Locate the cell with the specified text and output its (X, Y) center coordinate. 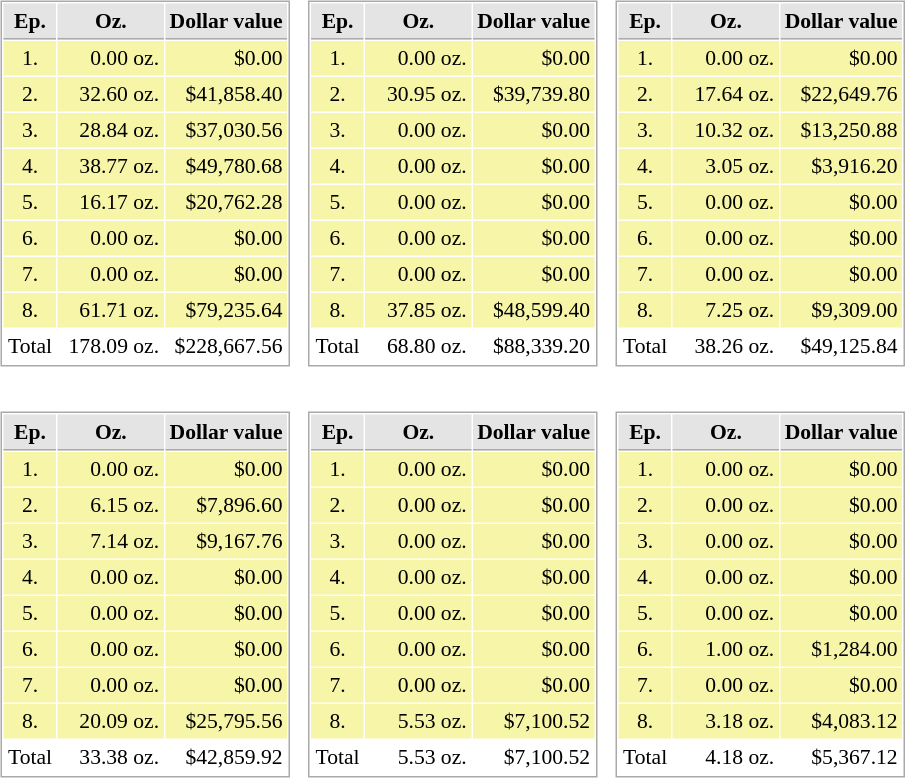
$3,916.20 (841, 166)
16.17 oz. (111, 202)
7.25 oz. (726, 310)
$228,667.56 (226, 346)
$88,339.20 (534, 346)
$49,125.84 (841, 346)
$25,795.56 (226, 721)
178.09 oz. (111, 346)
3.05 oz. (726, 166)
$4,083.12 (841, 721)
33.38 oz. (111, 757)
6.15 oz. (111, 505)
68.80 oz. (419, 346)
$48,599.40 (534, 310)
38.77 oz. (111, 166)
$1,284.00 (841, 649)
7.14 oz. (111, 541)
38.26 oz. (726, 346)
$49,780.68 (226, 166)
32.60 oz. (111, 94)
$37,030.56 (226, 130)
37.85 oz. (419, 310)
20.09 oz. (111, 721)
$9,167.76 (226, 541)
1.00 oz. (726, 649)
$7,896.60 (226, 505)
$42,859.92 (226, 757)
30.95 oz. (419, 94)
$39,739.80 (534, 94)
$13,250.88 (841, 130)
61.71 oz. (111, 310)
28.84 oz. (111, 130)
$20,762.28 (226, 202)
4.18 oz. (726, 757)
$22,649.76 (841, 94)
$79,235.64 (226, 310)
$9,309.00 (841, 310)
10.32 oz. (726, 130)
$5,367.12 (841, 757)
17.64 oz. (726, 94)
$41,858.40 (226, 94)
3.18 oz. (726, 721)
